Provide the (X, Y) coordinate of the cell's center where the given text is located.  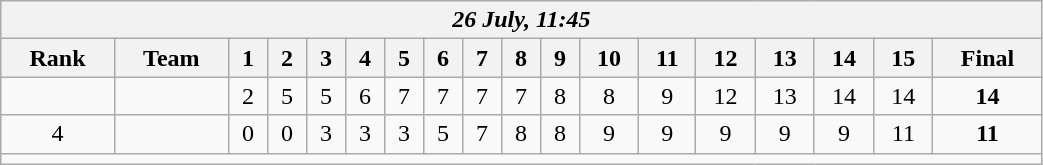
Team (171, 58)
1 (248, 58)
10 (608, 58)
26 July, 11:45 (522, 20)
Rank (58, 58)
Final (988, 58)
15 (904, 58)
